Capture the cell that displays the provided text and extract its [X, Y] central coordinate. 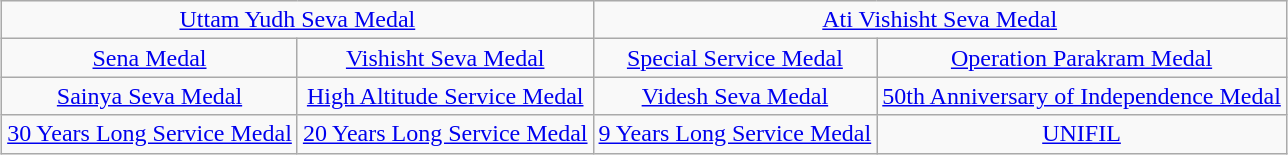
Uttam Yudh Seva Medal [298, 20]
UNIFIL [1082, 134]
High Altitude Service Medal [445, 96]
Operation Parakram Medal [1082, 58]
Special Service Medal [735, 58]
9 Years Long Service Medal [735, 134]
30 Years Long Service Medal [150, 134]
Ati Vishisht Seva Medal [940, 20]
Sainya Seva Medal [150, 96]
Sena Medal [150, 58]
50th Anniversary of Independence Medal [1082, 96]
Vishisht Seva Medal [445, 58]
20 Years Long Service Medal [445, 134]
Videsh Seva Medal [735, 96]
